Search for the cell housing the specified text and yield its [x, y] center coordinate. 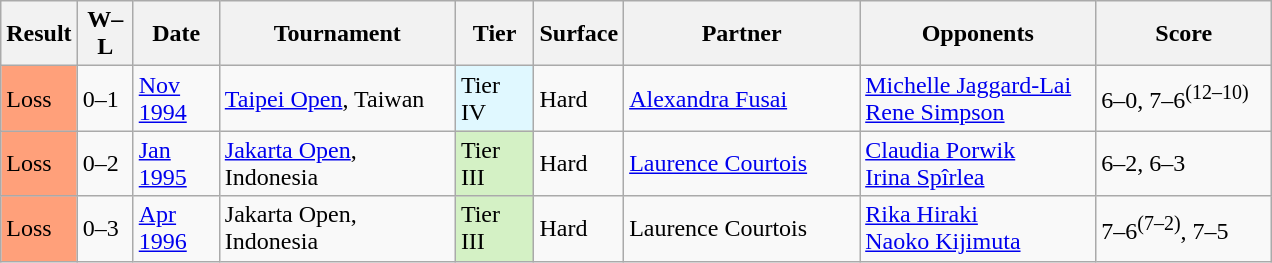
Jan 1995 [176, 164]
Alexandra Fusai [742, 98]
6–0, 7–6(12–10) [1184, 98]
Apr 1996 [176, 228]
Rika Hiraki Naoko Kijimuta [978, 228]
0–2 [105, 164]
Tier [494, 34]
7–6(7–2), 7–5 [1184, 228]
0–3 [105, 228]
Michelle Jaggard-Lai Rene Simpson [978, 98]
Tier IV [494, 98]
Nov 1994 [176, 98]
Result [39, 34]
Partner [742, 34]
Taipei Open, Taiwan [337, 98]
0–1 [105, 98]
Tournament [337, 34]
Date [176, 34]
W–L [105, 34]
Surface [579, 34]
Claudia Porwik Irina Spîrlea [978, 164]
Opponents [978, 34]
Score [1184, 34]
6–2, 6–3 [1184, 164]
